Capture the cell that displays the provided text and extract its (x, y) central coordinate. 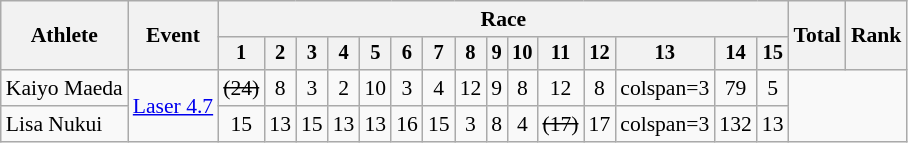
Race (503, 19)
(17) (560, 124)
6 (407, 54)
Athlete (64, 36)
Total (818, 36)
17 (600, 124)
11 (560, 54)
Kaiyo Maeda (64, 88)
Laser 4.7 (173, 106)
1 (241, 54)
Event (173, 36)
79 (736, 88)
16 (407, 124)
Rank (876, 36)
132 (736, 124)
7 (439, 54)
14 (736, 54)
(24) (241, 88)
Lisa Nukui (64, 124)
